From the cell containing the given text, extract its center point as (X, Y) coordinate. 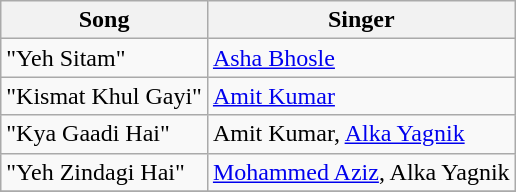
Amit Kumar (361, 96)
"Yeh Zindagi Hai" (104, 172)
Mohammed Aziz, Alka Yagnik (361, 172)
Asha Bhosle (361, 58)
Amit Kumar, Alka Yagnik (361, 134)
"Kya Gaadi Hai" (104, 134)
Song (104, 20)
"Kismat Khul Gayi" (104, 96)
"Yeh Sitam" (104, 58)
Singer (361, 20)
